Provide the (x, y) coordinate of the cell's center where the given text is located.  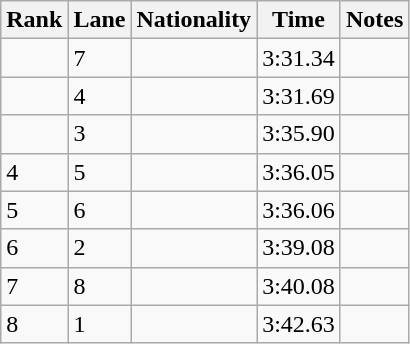
3:39.08 (299, 248)
3 (100, 134)
Time (299, 20)
3:40.08 (299, 286)
Nationality (194, 20)
3:36.05 (299, 172)
2 (100, 248)
Rank (34, 20)
3:31.34 (299, 58)
3:36.06 (299, 210)
1 (100, 324)
3:42.63 (299, 324)
3:35.90 (299, 134)
3:31.69 (299, 96)
Notes (374, 20)
Lane (100, 20)
